Capture the cell that displays the provided text and extract its [X, Y] central coordinate. 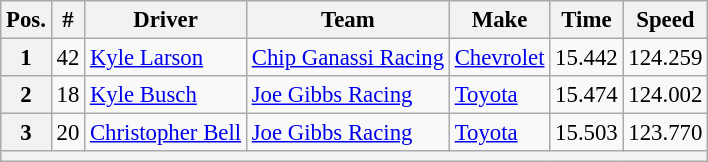
Kyle Larson [166, 58]
123.770 [666, 133]
15.503 [586, 133]
Time [586, 20]
18 [68, 95]
Make [499, 20]
2 [26, 95]
Chip Ganassi Racing [348, 58]
Christopher Bell [166, 133]
Chevrolet [499, 58]
42 [68, 58]
Driver [166, 20]
1 [26, 58]
Team [348, 20]
20 [68, 133]
Pos. [26, 20]
Kyle Busch [166, 95]
Speed [666, 20]
# [68, 20]
3 [26, 133]
15.474 [586, 95]
124.002 [666, 95]
124.259 [666, 58]
15.442 [586, 58]
